From the cell containing the given text, extract its center point as (x, y) coordinate. 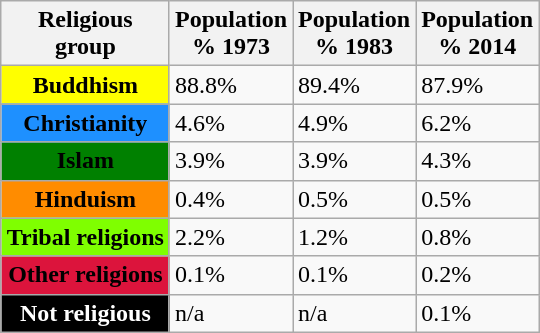
2.2% (230, 237)
Population % 1973 (230, 34)
0.2% (478, 275)
4.6% (230, 123)
Not religious (85, 313)
Population % 2014 (478, 34)
1.2% (354, 237)
88.8% (230, 85)
Islam (85, 161)
Population % 1983 (354, 34)
Buddhism (85, 85)
Other religions (85, 275)
4.3% (478, 161)
87.9% (478, 85)
6.2% (478, 123)
0.4% (230, 199)
0.8% (478, 237)
Christianity (85, 123)
4.9% (354, 123)
Religiousgroup (85, 34)
Tribal religions (85, 237)
Hinduism (85, 199)
89.4% (354, 85)
